Detect which cell encompasses the target text, then output its [X, Y] center coordinate. 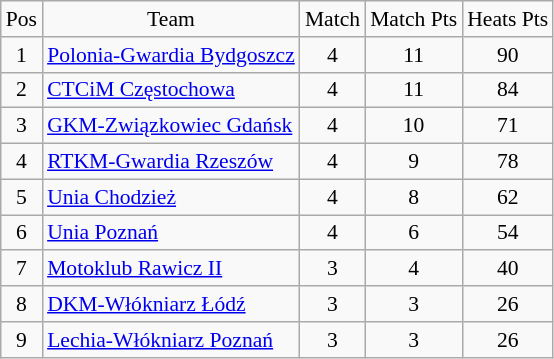
Heats Pts [508, 19]
Unia Poznań [171, 233]
90 [508, 55]
54 [508, 233]
GKM-Związkowiec Gdańsk [171, 126]
Team [171, 19]
62 [508, 197]
RTKM-Gwardia Rzeszów [171, 162]
84 [508, 90]
78 [508, 162]
Polonia-Gwardia Bydgoszcz [171, 55]
Match [332, 19]
10 [414, 126]
2 [22, 90]
71 [508, 126]
1 [22, 55]
CTCiM Częstochowa [171, 90]
40 [508, 269]
Motoklub Rawicz II [171, 269]
Unia Chodzież [171, 197]
7 [22, 269]
5 [22, 197]
Lechia-Włókniarz Poznań [171, 340]
DKM-Włókniarz Łódź [171, 304]
Pos [22, 19]
Match Pts [414, 19]
